Capture the cell that displays the provided text and extract its (x, y) central coordinate. 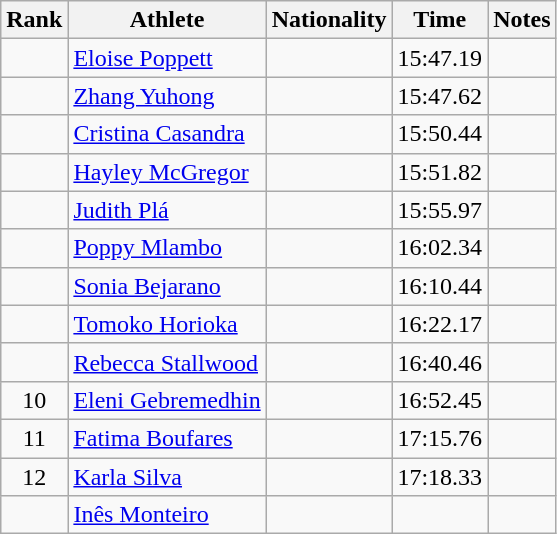
15:55.97 (440, 210)
Poppy Mlambo (167, 248)
Cristina Casandra (167, 134)
11 (34, 438)
15:50.44 (440, 134)
Inês Monteiro (167, 515)
15:51.82 (440, 172)
Tomoko Horioka (167, 324)
16:40.46 (440, 362)
12 (34, 477)
Fatima Boufares (167, 438)
15:47.19 (440, 58)
Athlete (167, 20)
16:10.44 (440, 286)
16:22.17 (440, 324)
Karla Silva (167, 477)
17:15.76 (440, 438)
Zhang Yuhong (167, 96)
Hayley McGregor (167, 172)
15:47.62 (440, 96)
Notes (522, 20)
Rank (34, 20)
17:18.33 (440, 477)
Judith Plá (167, 210)
Nationality (329, 20)
Sonia Bejarano (167, 286)
Rebecca Stallwood (167, 362)
Eloise Poppett (167, 58)
16:02.34 (440, 248)
Eleni Gebremedhin (167, 400)
10 (34, 400)
16:52.45 (440, 400)
Time (440, 20)
